Identify which cell holds the provided text, then report its [X, Y] central coordinate. 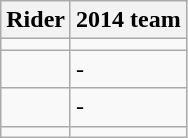
Rider [36, 20]
2014 team [128, 20]
